Return [X, Y] of the center of cell containing provided text 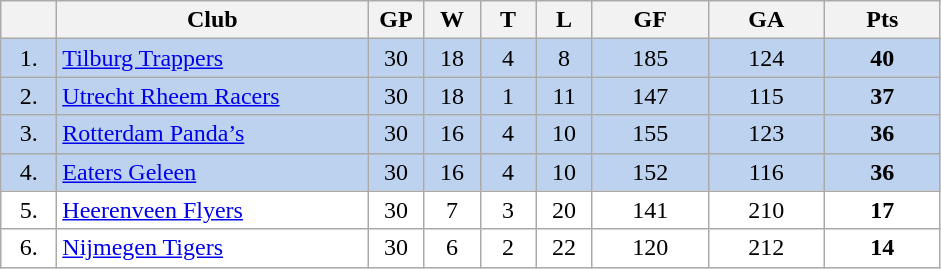
1. [29, 58]
4. [29, 172]
W [452, 20]
T [508, 20]
120 [650, 248]
40 [882, 58]
152 [650, 172]
6 [452, 248]
7 [452, 210]
123 [766, 134]
22 [564, 248]
141 [650, 210]
3 [508, 210]
14 [882, 248]
116 [766, 172]
20 [564, 210]
155 [650, 134]
210 [766, 210]
Rotterdam Panda’s [212, 134]
2 [508, 248]
1 [508, 96]
212 [766, 248]
L [564, 20]
Pts [882, 20]
147 [650, 96]
17 [882, 210]
Nijmegen Tigers [212, 248]
115 [766, 96]
124 [766, 58]
6. [29, 248]
2. [29, 96]
Club [212, 20]
11 [564, 96]
185 [650, 58]
Utrecht Rheem Racers [212, 96]
GF [650, 20]
3. [29, 134]
37 [882, 96]
Tilburg Trappers [212, 58]
8 [564, 58]
Heerenveen Flyers [212, 210]
5. [29, 210]
GP [396, 20]
GA [766, 20]
Eaters Geleen [212, 172]
